For the text-containing cell, return its midpoint in [x, y] coordinate format. 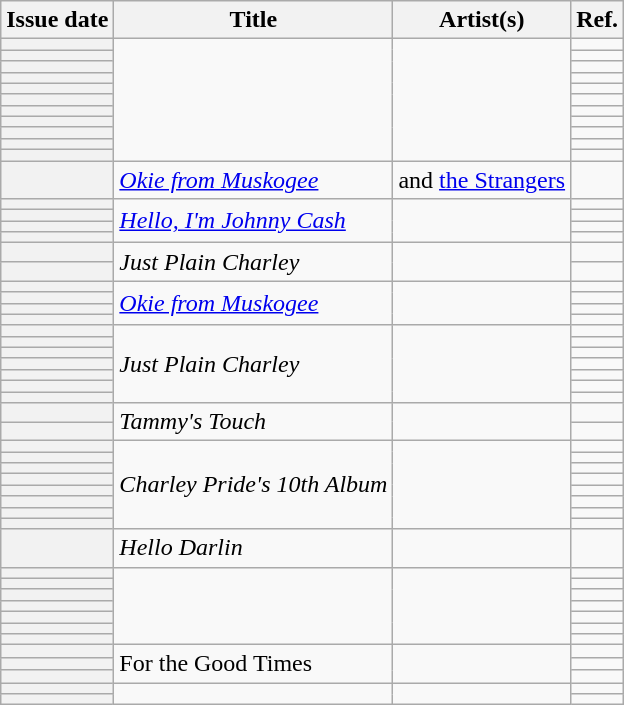
Hello, I'm Johnny Cash [254, 221]
Charley Pride's 10th Album [254, 485]
Artist(s) [482, 20]
and the Strangers [482, 179]
Hello Darlin [254, 548]
For the Good Times [254, 664]
Title [254, 20]
Issue date [58, 20]
Tammy's Touch [254, 422]
Ref. [598, 20]
